Pinpoint the cell where the given text exists, returning its [X, Y] midpoint coordinate. 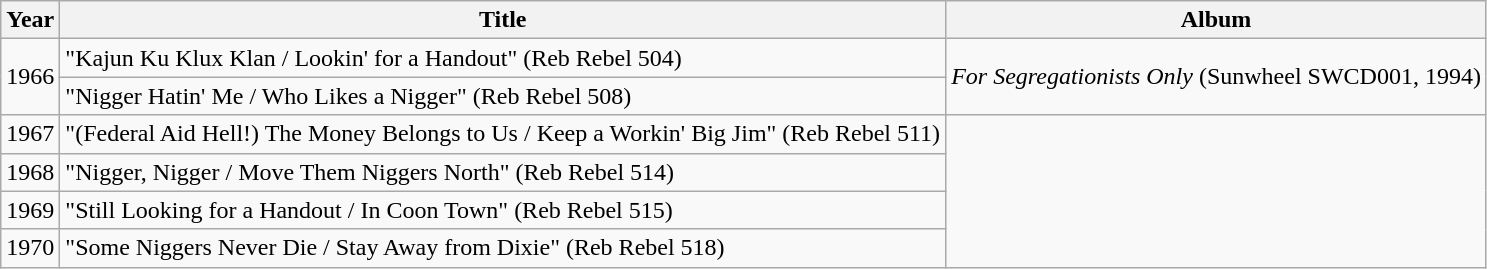
"(Federal Aid Hell!) The Money Belongs to Us / Keep a Workin' Big Jim" (Reb Rebel 511) [503, 134]
"Some Niggers Never Die / Stay Away from Dixie" (Reb Rebel 518) [503, 248]
1967 [30, 134]
1969 [30, 210]
"Still Looking for a Handout / In Coon Town" (Reb Rebel 515) [503, 210]
Album [1216, 20]
1968 [30, 172]
Year [30, 20]
For Segregationists Only (Sunwheel SWCD001, 1994) [1216, 77]
Title [503, 20]
"Nigger, Nigger / Move Them Niggers North" (Reb Rebel 514) [503, 172]
1970 [30, 248]
"Nigger Hatin' Me / Who Likes a Nigger" (Reb Rebel 508) [503, 96]
1966 [30, 77]
"Kajun Ku Klux Klan / Lookin' for a Handout" (Reb Rebel 504) [503, 58]
